Return the [X, Y] coordinate for the center point of the cell that contains the specified text.  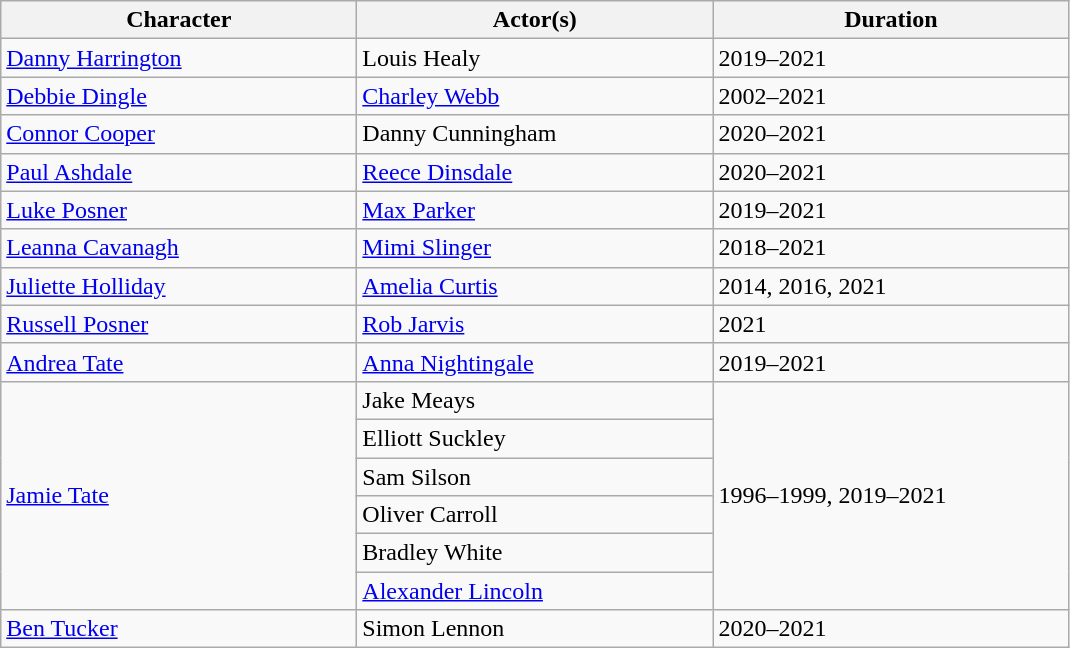
Oliver Carroll [535, 515]
Alexander Lincoln [535, 591]
Duration [891, 20]
2018–2021 [891, 248]
Louis Healy [535, 58]
Ben Tucker [179, 629]
Amelia Curtis [535, 286]
Debbie Dingle [179, 96]
Connor Cooper [179, 134]
Simon Lennon [535, 629]
Bradley White [535, 553]
Jamie Tate [179, 495]
1996–1999, 2019–2021 [891, 495]
Russell Posner [179, 324]
Elliott Suckley [535, 438]
Luke Posner [179, 210]
Mimi Slinger [535, 248]
Character [179, 20]
Jake Meays [535, 400]
Danny Cunningham [535, 134]
Rob Jarvis [535, 324]
Anna Nightingale [535, 362]
Paul Ashdale [179, 172]
Juliette Holliday [179, 286]
Reece Dinsdale [535, 172]
Actor(s) [535, 20]
Charley Webb [535, 96]
Sam Silson [535, 477]
Max Parker [535, 210]
Leanna Cavanagh [179, 248]
2014, 2016, 2021 [891, 286]
2002–2021 [891, 96]
Andrea Tate [179, 362]
Danny Harrington [179, 58]
2021 [891, 324]
